From the cell containing the given text, extract its center point as [x, y] coordinate. 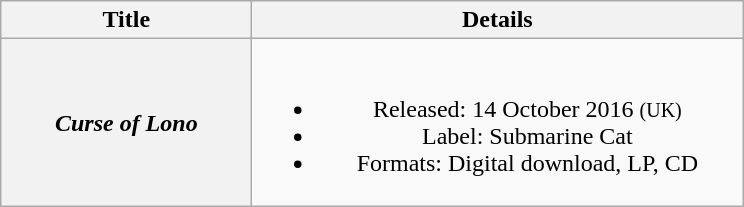
Title [126, 20]
Curse of Lono [126, 122]
Details [498, 20]
Released: 14 October 2016 (UK)Label: Submarine CatFormats: Digital download, LP, CD [498, 122]
